Extract the (X, Y) coordinate from the center of the cell holding the provided text.  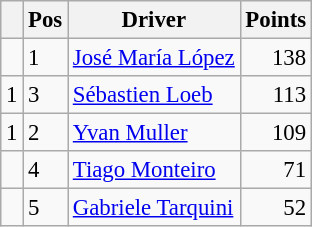
Gabriele Tarquini (154, 208)
Points (276, 20)
3 (46, 95)
Driver (154, 20)
138 (276, 58)
113 (276, 95)
52 (276, 208)
109 (276, 133)
Sébastien Loeb (154, 95)
5 (46, 208)
Tiago Monteiro (154, 170)
Yvan Muller (154, 133)
Pos (46, 20)
71 (276, 170)
2 (46, 133)
4 (46, 170)
José María López (154, 58)
